Determine the (X, Y) coordinate at the center of the cell enclosing the given text.  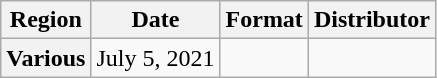
Distributor (372, 20)
July 5, 2021 (156, 58)
Various (46, 58)
Date (156, 20)
Region (46, 20)
Format (264, 20)
